Capture the cell that displays the provided text and extract its [X, Y] central coordinate. 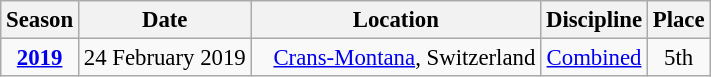
Place [678, 20]
5th [678, 58]
Date [164, 20]
Combined [594, 58]
Discipline [594, 20]
Location [396, 20]
24 February 2019 [164, 58]
Crans-Montana, Switzerland [396, 58]
2019 [40, 58]
Season [40, 20]
